Determine the [X, Y] coordinate at the center of the cell enclosing the given text.  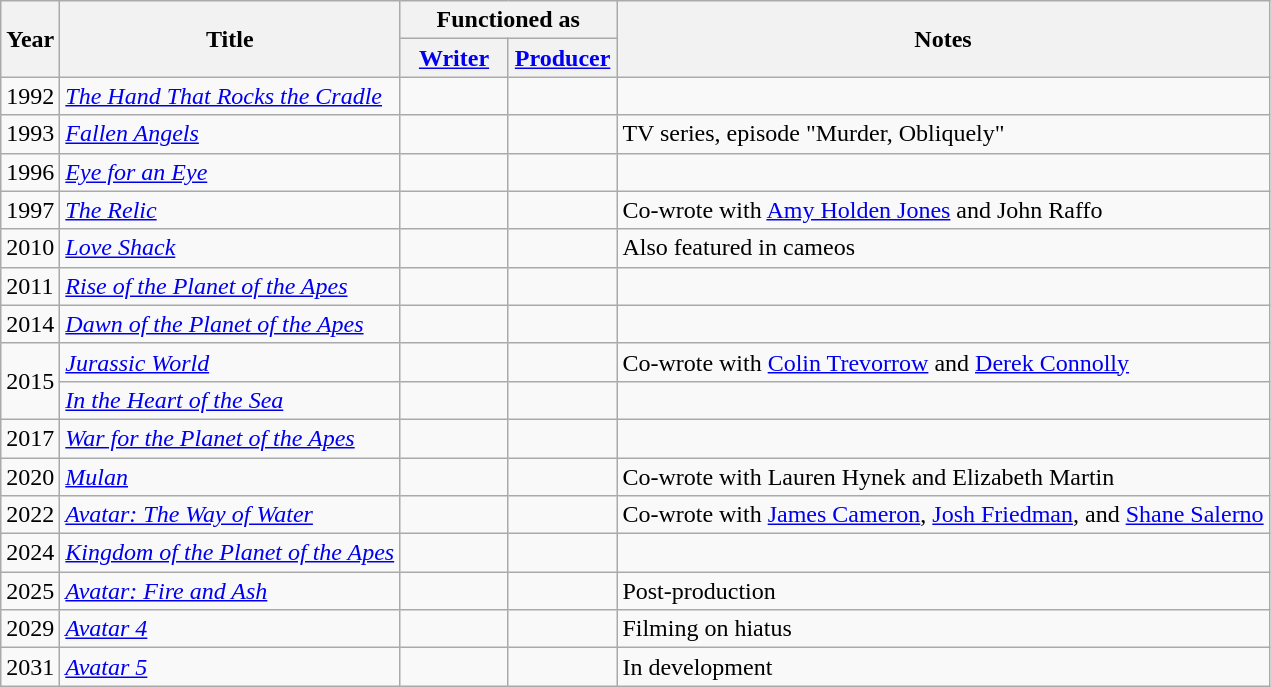
2020 [30, 477]
The Relic [230, 210]
1993 [30, 134]
Also featured in cameos [943, 248]
Functioned as [508, 20]
In the Heart of the Sea [230, 400]
Avatar 5 [230, 667]
Eye for an Eye [230, 172]
Kingdom of the Planet of the Apes [230, 553]
Avatar 4 [230, 629]
2031 [30, 667]
Dawn of the Planet of the Apes [230, 324]
Notes [943, 39]
2017 [30, 438]
War for the Planet of the Apes [230, 438]
2014 [30, 324]
Avatar: Fire and Ash [230, 591]
Mulan [230, 477]
2015 [30, 381]
2022 [30, 515]
TV series, episode "Murder, Obliquely" [943, 134]
Fallen Angels [230, 134]
Year [30, 39]
Post-production [943, 591]
1996 [30, 172]
Rise of the Planet of the Apes [230, 286]
Jurassic World [230, 362]
2024 [30, 553]
Producer [562, 58]
Co-wrote with Amy Holden Jones and John Raffo [943, 210]
2025 [30, 591]
Co-wrote with James Cameron, Josh Friedman, and Shane Salerno [943, 515]
In development [943, 667]
The Hand That Rocks the Cradle [230, 96]
Co-wrote with Lauren Hynek and Elizabeth Martin [943, 477]
1997 [30, 210]
Writer [454, 58]
Title [230, 39]
Love Shack [230, 248]
1992 [30, 96]
2029 [30, 629]
2011 [30, 286]
2010 [30, 248]
Co-wrote with Colin Trevorrow and Derek Connolly [943, 362]
Avatar: The Way of Water [230, 515]
Filming on hiatus [943, 629]
